Search for the cell housing the specified text and yield its (x, y) center coordinate. 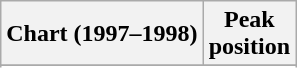
Peakposition (249, 34)
Chart (1997–1998) (102, 34)
